Pinpoint the cell where the given text exists, returning its (x, y) midpoint coordinate. 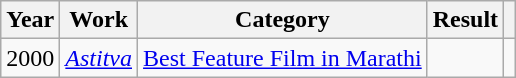
Astitva (99, 58)
Best Feature Film in Marathi (283, 58)
Category (283, 20)
2000 (30, 58)
Year (30, 20)
Result (465, 20)
Work (99, 20)
